Search for the cell housing the specified text and yield its (X, Y) center coordinate. 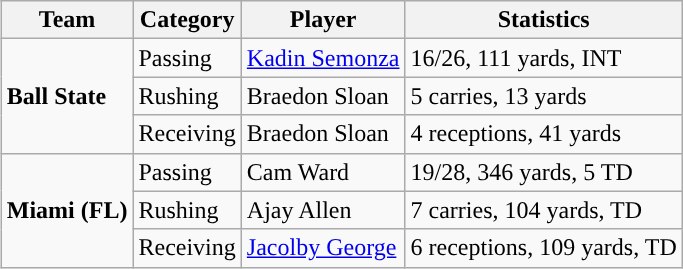
Miami (FL) (67, 210)
Kadin Semonza (323, 58)
5 carries, 13 yards (544, 96)
4 receptions, 41 yards (544, 134)
7 carries, 104 yards, TD (544, 210)
Ball State (67, 96)
6 receptions, 109 yards, TD (544, 248)
Category (187, 20)
16/26, 111 yards, INT (544, 58)
Statistics (544, 20)
Team (67, 20)
Jacolby George (323, 248)
Ajay Allen (323, 210)
Cam Ward (323, 172)
Player (323, 20)
19/28, 346 yards, 5 TD (544, 172)
